Provide the (X, Y) coordinate of the cell's center where the given text is located.  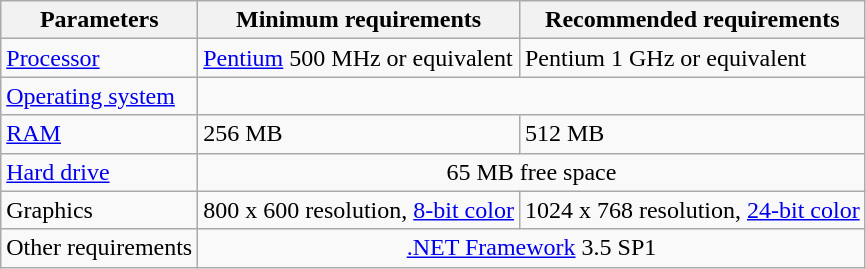
Recommended requirements (692, 20)
1024 x 768 resolution, 24-bit color (692, 210)
Graphics (100, 210)
Operating system (100, 96)
Other requirements (100, 248)
800 x 600 resolution, 8-bit color (359, 210)
512 MB (692, 134)
Parameters (100, 20)
.NET Framework 3.5 SP1 (532, 248)
65 MB free space (532, 172)
Minimum requirements (359, 20)
Processor (100, 58)
RAM (100, 134)
Hard drive (100, 172)
256 MB (359, 134)
Pentium 1 GHz or equivalent (692, 58)
Pentium 500 MHz or equivalent (359, 58)
